Provide the (X, Y) coordinate of the cell's center where the given text is located.  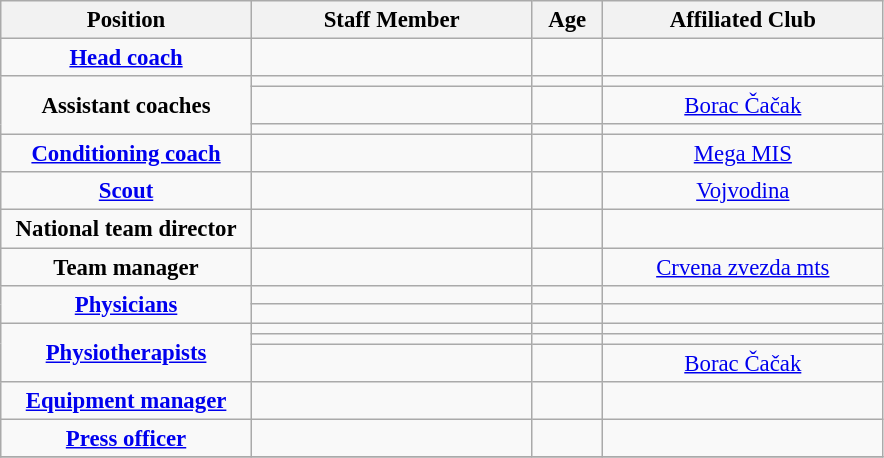
Age (568, 20)
Physicians (126, 304)
Staff Member (392, 20)
Head coach (126, 58)
Team manager (126, 267)
Vojvodina (744, 191)
Conditioning coach (126, 154)
Press officer (126, 438)
Affiliated Club (744, 20)
Position (126, 20)
Assistant coaches (126, 106)
Crvena zvezda mts (744, 267)
Physiotherapists (126, 352)
National team director (126, 229)
Scout (126, 191)
Mega MIS (744, 154)
Equipment manager (126, 401)
